Locate the cell with the specified text and output its (X, Y) center coordinate. 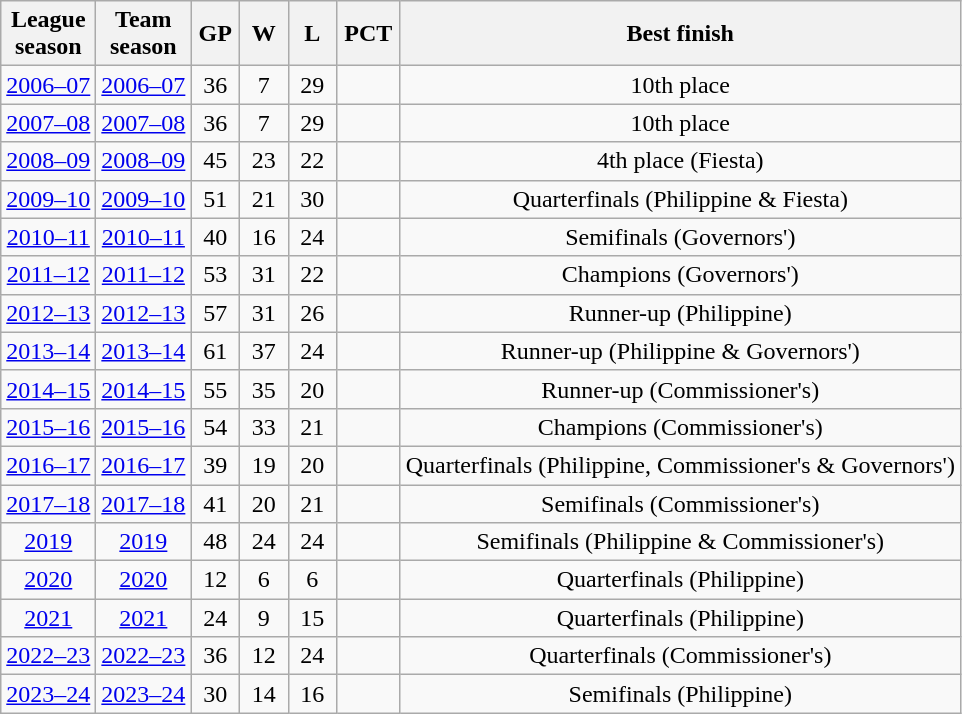
Semifinals (Commissioner's) (680, 503)
40 (216, 237)
53 (216, 275)
19 (264, 465)
Quarterfinals (Philippine, Commissioner's & Governors') (680, 465)
9 (264, 618)
35 (264, 389)
Runner-up (Philippine & Governors') (680, 351)
Leagueseason (48, 34)
Best finish (680, 34)
Semifinals (Governors') (680, 237)
15 (312, 618)
Champions (Governors') (680, 275)
Runner-up (Philippine) (680, 313)
23 (264, 161)
PCT (369, 34)
54 (216, 427)
Semifinals (Philippine) (680, 694)
51 (216, 199)
26 (312, 313)
39 (216, 465)
Quarterfinals (Commissioner's) (680, 656)
61 (216, 351)
Semifinals (Philippine & Commissioner's) (680, 542)
GP (216, 34)
41 (216, 503)
Champions (Commissioner's) (680, 427)
37 (264, 351)
57 (216, 313)
14 (264, 694)
4th place (Fiesta) (680, 161)
W (264, 34)
33 (264, 427)
L (312, 34)
48 (216, 542)
Quarterfinals (Philippine & Fiesta) (680, 199)
Teamseason (144, 34)
Runner-up (Commissioner's) (680, 389)
55 (216, 389)
45 (216, 161)
